Scan for the cell matching the given text and deliver its [X, Y] coordinate at center. 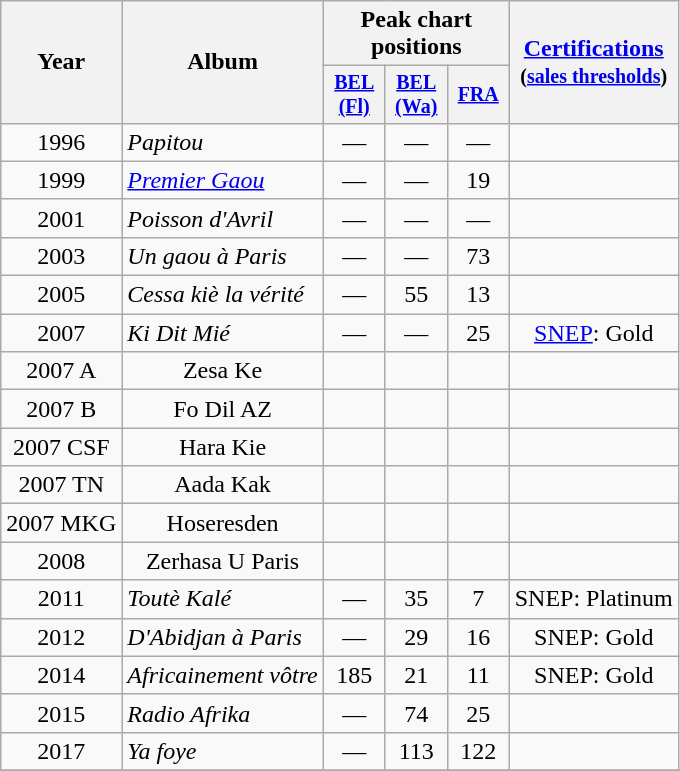
7 [478, 599]
2003 [62, 256]
Premier Gaou [222, 180]
Zesa Ke [222, 371]
19 [478, 180]
Certifications(sales thresholds) [594, 62]
16 [478, 637]
BEL(Fl) [354, 94]
74 [416, 713]
Africainement vôtre [222, 675]
Radio Afrika [222, 713]
2007 TN [62, 485]
185 [354, 675]
Album [222, 62]
Year [62, 62]
2001 [62, 218]
Fo Dil AZ [222, 409]
FRA [478, 94]
113 [416, 751]
21 [416, 675]
BEL(Wa) [416, 94]
Hoseresden [222, 523]
2014 [62, 675]
73 [478, 256]
13 [478, 295]
2007 CSF [62, 447]
2007 A [62, 371]
Poisson d'Avril [222, 218]
SNEP: Platinum [594, 599]
2007 B [62, 409]
D'Abidjan à Paris [222, 637]
35 [416, 599]
Peak chart positions [416, 34]
2017 [62, 751]
122 [478, 751]
Toutè Kalé [222, 599]
2012 [62, 637]
Ya foye [222, 751]
2008 [62, 561]
Aada Kak [222, 485]
29 [416, 637]
55 [416, 295]
2007 [62, 333]
2011 [62, 599]
2007 MKG [62, 523]
2015 [62, 713]
Un gaou à Paris [222, 256]
2005 [62, 295]
11 [478, 675]
Ki Dit Mié [222, 333]
1999 [62, 180]
Cessa kiè la vérité [222, 295]
1996 [62, 142]
Hara Kie [222, 447]
Papitou [222, 142]
Zerhasa U Paris [222, 561]
